Scan for the cell matching the given text and deliver its (x, y) coordinate at center. 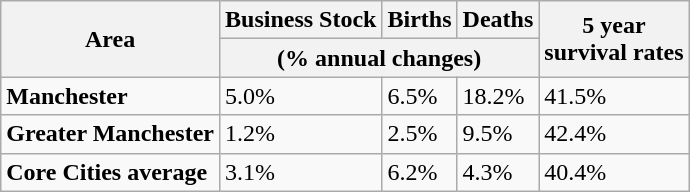
5 yearsurvival rates (614, 39)
2.5% (420, 134)
41.5% (614, 96)
6.2% (420, 172)
6.5% (420, 96)
4.3% (498, 172)
5.0% (301, 96)
Deaths (498, 20)
42.4% (614, 134)
1.2% (301, 134)
Births (420, 20)
3.1% (301, 172)
Greater Manchester (110, 134)
Business Stock (301, 20)
Core Cities average (110, 172)
(% annual changes) (380, 58)
Manchester (110, 96)
Area (110, 39)
40.4% (614, 172)
18.2% (498, 96)
9.5% (498, 134)
